Find where the given text appears and provide that cell's center as [x, y] coordinate. 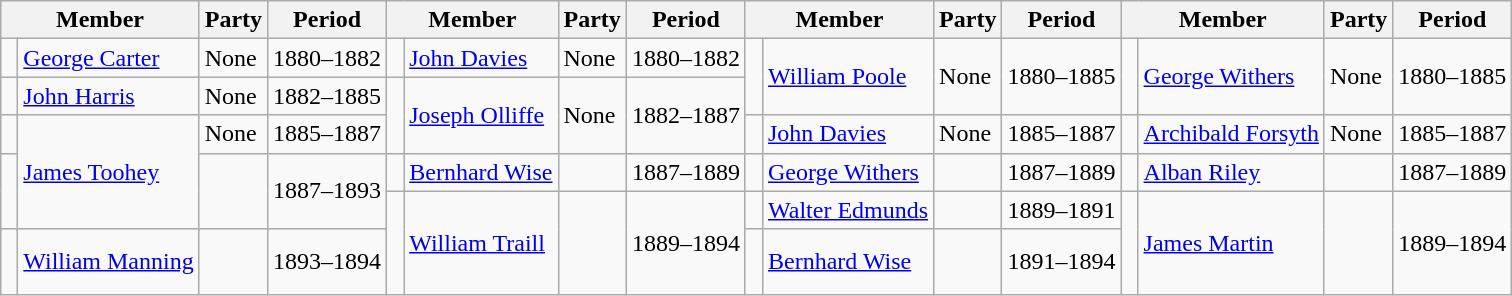
William Poole [848, 77]
James Toohey [108, 172]
1893–1894 [328, 262]
James Martin [1231, 242]
Joseph Olliffe [481, 115]
1887–1893 [328, 191]
John Harris [108, 96]
Archibald Forsyth [1231, 134]
1882–1885 [328, 96]
1891–1894 [1062, 262]
1882–1887 [686, 115]
Walter Edmunds [848, 210]
William Manning [108, 262]
George Carter [108, 58]
1889–1891 [1062, 210]
William Traill [481, 242]
Alban Riley [1231, 172]
